Detect which cell encompasses the target text, then output its [X, Y] center coordinate. 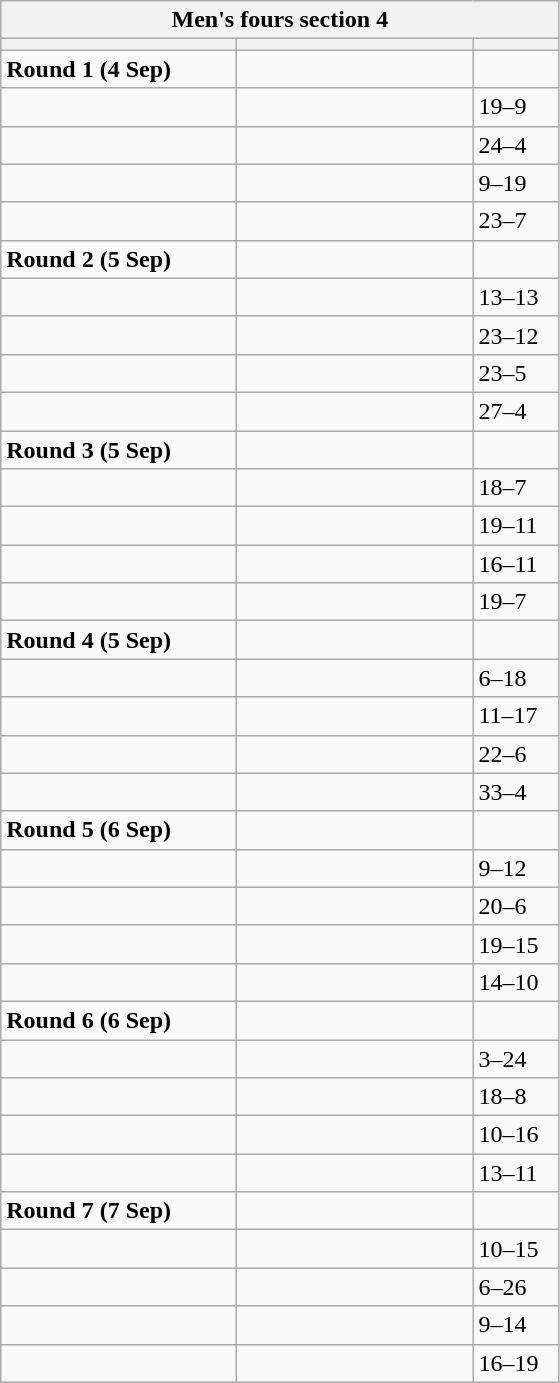
14–10 [516, 982]
Round 2 (5 Sep) [119, 259]
10–15 [516, 1249]
Round 6 (6 Sep) [119, 1020]
13–13 [516, 297]
19–9 [516, 107]
Men's fours section 4 [280, 20]
27–4 [516, 411]
16–19 [516, 1363]
16–11 [516, 564]
9–19 [516, 183]
Round 5 (6 Sep) [119, 830]
3–24 [516, 1059]
23–5 [516, 373]
Round 4 (5 Sep) [119, 640]
19–7 [516, 602]
6–26 [516, 1287]
24–4 [516, 145]
33–4 [516, 792]
11–17 [516, 716]
9–12 [516, 868]
Round 1 (4 Sep) [119, 69]
6–18 [516, 678]
19–11 [516, 526]
Round 3 (5 Sep) [119, 449]
18–7 [516, 488]
10–16 [516, 1135]
23–7 [516, 221]
13–11 [516, 1173]
9–14 [516, 1325]
22–6 [516, 754]
19–15 [516, 944]
23–12 [516, 335]
Round 7 (7 Sep) [119, 1211]
20–6 [516, 906]
18–8 [516, 1097]
